Extract the (x, y) coordinate from the center of the cell holding the provided text.  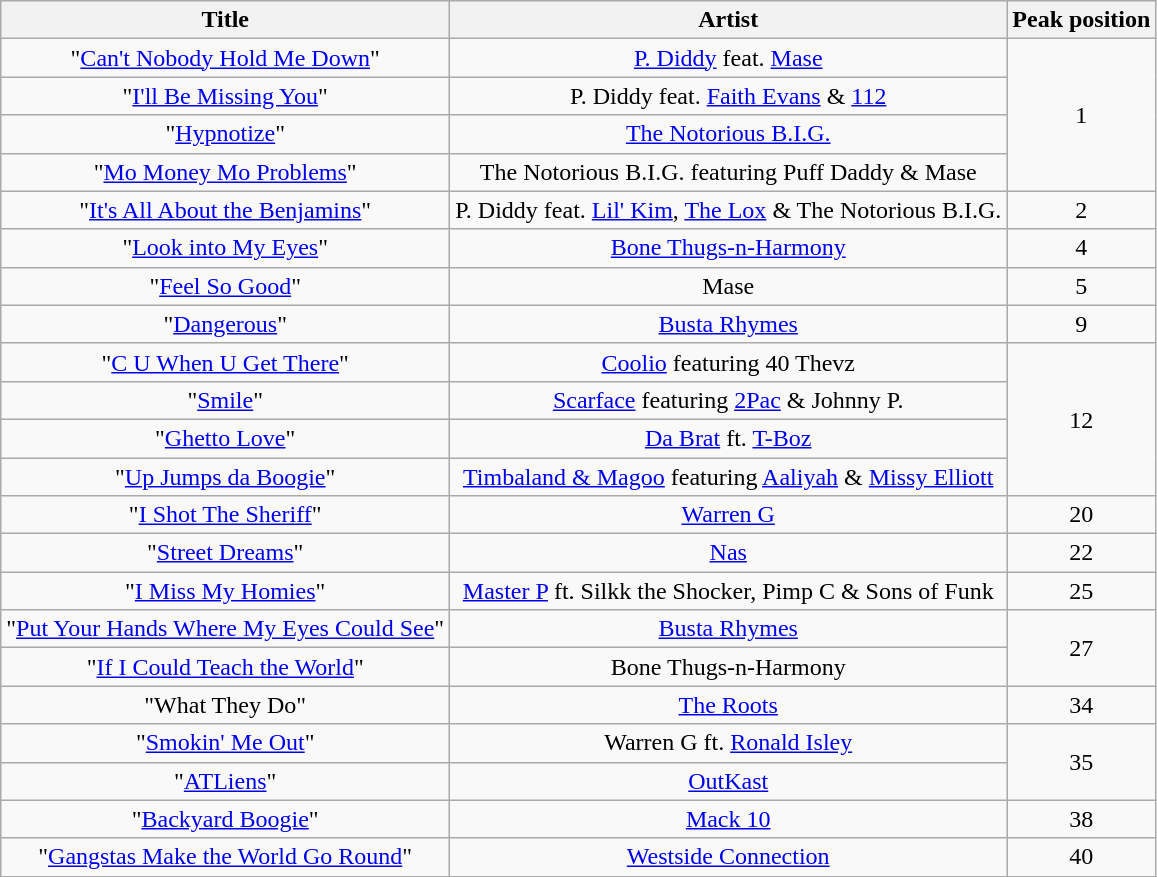
"If I Could Teach the World" (226, 667)
Peak position (1082, 20)
40 (1082, 857)
38 (1082, 819)
Timbaland & Magoo featuring Aaliyah & Missy Elliott (728, 477)
2 (1082, 210)
Coolio featuring 40 Thevz (728, 362)
Warren G (728, 515)
"Up Jumps da Boogie" (226, 477)
"Smile" (226, 400)
OutKast (728, 781)
Master P ft. Silkk the Shocker, Pimp C & Sons of Funk (728, 591)
5 (1082, 286)
"It's All About the Benjamins" (226, 210)
Artist (728, 20)
22 (1082, 553)
"Can't Nobody Hold Me Down" (226, 58)
20 (1082, 515)
"Feel So Good" (226, 286)
Nas (728, 553)
"Ghetto Love" (226, 438)
12 (1082, 419)
34 (1082, 705)
Mack 10 (728, 819)
P. Diddy feat. Mase (728, 58)
"I Shot The Sheriff" (226, 515)
"I'll Be Missing You" (226, 96)
"Backyard Boogie" (226, 819)
"Smokin' Me Out" (226, 743)
Title (226, 20)
Warren G ft. Ronald Isley (728, 743)
Scarface featuring 2Pac & Johnny P. (728, 400)
Mase (728, 286)
"I Miss My Homies" (226, 591)
"ATLiens" (226, 781)
27 (1082, 648)
"What They Do" (226, 705)
25 (1082, 591)
"Put Your Hands Where My Eyes Could See" (226, 629)
1 (1082, 115)
9 (1082, 324)
P. Diddy feat. Faith Evans & 112 (728, 96)
"Gangstas Make the World Go Round" (226, 857)
The Roots (728, 705)
4 (1082, 248)
35 (1082, 762)
"Dangerous" (226, 324)
Westside Connection (728, 857)
Da Brat ft. T-Boz (728, 438)
"C U When U Get There" (226, 362)
"Street Dreams" (226, 553)
The Notorious B.I.G. (728, 134)
The Notorious B.I.G. featuring Puff Daddy & Mase (728, 172)
"Mo Money Mo Problems" (226, 172)
"Look into My Eyes" (226, 248)
P. Diddy feat. Lil' Kim, The Lox & The Notorious B.I.G. (728, 210)
"Hypnotize" (226, 134)
